Extract the [X, Y] coordinate from the center of the cell holding the provided text.  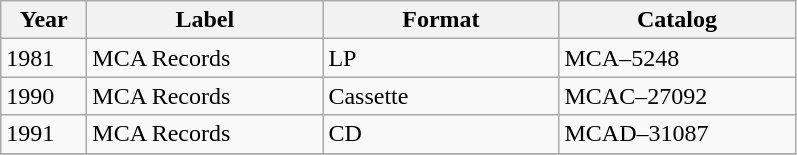
1991 [44, 134]
Year [44, 20]
MCAC–27092 [677, 96]
MCAD–31087 [677, 134]
1990 [44, 96]
1981 [44, 58]
MCA–5248 [677, 58]
Catalog [677, 20]
CD [441, 134]
LP [441, 58]
Cassette [441, 96]
Format [441, 20]
Label [205, 20]
